From the cell containing the given text, extract its center point as [x, y] coordinate. 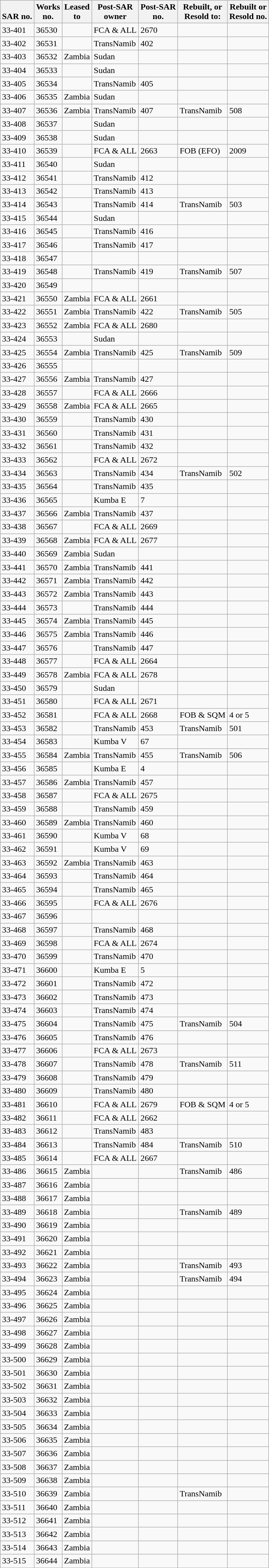
36626 [48, 1319]
33-480 [17, 1091]
Post-SARno. [158, 12]
33-407 [17, 110]
33-482 [17, 1118]
36537 [48, 124]
36607 [48, 1064]
33-446 [17, 634]
33-424 [17, 339]
33-494 [17, 1279]
36565 [48, 500]
2664 [158, 661]
465 [158, 889]
2676 [158, 903]
486 [248, 1171]
33-432 [17, 446]
2672 [158, 460]
479 [158, 1078]
36629 [48, 1359]
36599 [48, 957]
Post-SARowner [115, 12]
33-415 [17, 218]
2670 [158, 30]
36563 [48, 473]
2667 [158, 1158]
36554 [48, 352]
36573 [48, 607]
33-463 [17, 863]
509 [248, 352]
36597 [48, 930]
FOB (EFO) [203, 151]
36595 [48, 903]
36596 [48, 916]
493 [248, 1266]
33-485 [17, 1158]
36588 [48, 809]
33-507 [17, 1453]
33-428 [17, 393]
36641 [48, 1521]
2669 [158, 527]
402 [158, 43]
36551 [48, 312]
33-420 [17, 285]
442 [158, 580]
33-425 [17, 352]
33-505 [17, 1427]
36535 [48, 97]
33-414 [17, 205]
33-487 [17, 1185]
33-437 [17, 513]
445 [158, 621]
33-515 [17, 1561]
33-460 [17, 822]
457 [158, 782]
33-510 [17, 1494]
33-489 [17, 1212]
459 [158, 809]
33-490 [17, 1225]
36615 [48, 1171]
417 [158, 245]
2673 [158, 1051]
33-442 [17, 580]
69 [158, 849]
33-401 [17, 30]
33-503 [17, 1400]
33-439 [17, 540]
33-445 [17, 621]
36644 [48, 1561]
36574 [48, 621]
473 [158, 997]
33-478 [17, 1064]
505 [248, 312]
33-427 [17, 379]
502 [248, 473]
36608 [48, 1078]
33-411 [17, 164]
2009 [248, 151]
36543 [48, 205]
36633 [48, 1413]
432 [158, 446]
33-429 [17, 406]
36610 [48, 1104]
33-458 [17, 795]
506 [248, 755]
511 [248, 1064]
475 [158, 1024]
68 [158, 836]
478 [158, 1064]
33-477 [17, 1051]
33-438 [17, 527]
33-402 [17, 43]
33-456 [17, 768]
36568 [48, 540]
36575 [48, 634]
33-454 [17, 742]
36602 [48, 997]
36624 [48, 1292]
472 [158, 983]
33-443 [17, 594]
5 [158, 970]
33-492 [17, 1252]
36600 [48, 970]
36561 [48, 446]
Rebuilt, orResold to: [203, 12]
33-508 [17, 1467]
33-500 [17, 1359]
33-457 [17, 782]
36548 [48, 272]
33-476 [17, 1037]
2671 [158, 701]
33-496 [17, 1306]
36631 [48, 1386]
508 [248, 110]
480 [158, 1091]
33-404 [17, 70]
33-459 [17, 809]
36606 [48, 1051]
36559 [48, 420]
33-466 [17, 903]
36636 [48, 1453]
33-495 [17, 1292]
36594 [48, 889]
36642 [48, 1534]
7 [158, 500]
431 [158, 433]
36616 [48, 1185]
Worksno. [48, 12]
36556 [48, 379]
36627 [48, 1333]
36550 [48, 298]
36584 [48, 755]
33-426 [17, 366]
33-417 [17, 245]
33-468 [17, 930]
36580 [48, 701]
36545 [48, 231]
441 [158, 567]
33-441 [17, 567]
36605 [48, 1037]
437 [158, 513]
33-497 [17, 1319]
36637 [48, 1467]
36583 [48, 742]
33-406 [17, 97]
407 [158, 110]
419 [158, 272]
468 [158, 930]
33-450 [17, 688]
36623 [48, 1279]
444 [158, 607]
470 [158, 957]
33-409 [17, 137]
36558 [48, 406]
33-431 [17, 433]
36635 [48, 1440]
36591 [48, 849]
36618 [48, 1212]
33-493 [17, 1266]
33-488 [17, 1198]
33-419 [17, 272]
36581 [48, 715]
2677 [158, 540]
33-464 [17, 876]
2679 [158, 1104]
36578 [48, 675]
33-412 [17, 177]
36603 [48, 1010]
33-416 [17, 231]
33-502 [17, 1386]
36585 [48, 768]
33-465 [17, 889]
33-418 [17, 258]
453 [158, 728]
36540 [48, 164]
33-512 [17, 1521]
33-449 [17, 675]
33-491 [17, 1238]
2668 [158, 715]
476 [158, 1037]
36611 [48, 1118]
36539 [48, 151]
2678 [158, 675]
33-448 [17, 661]
2674 [158, 943]
474 [158, 1010]
494 [248, 1279]
33-403 [17, 57]
36590 [48, 836]
464 [158, 876]
36534 [48, 84]
33-498 [17, 1333]
414 [158, 205]
33-434 [17, 473]
4 [158, 768]
483 [158, 1131]
36643 [48, 1548]
33-484 [17, 1145]
33-453 [17, 728]
36555 [48, 366]
36614 [48, 1158]
36592 [48, 863]
33-436 [17, 500]
33-473 [17, 997]
36566 [48, 513]
36571 [48, 580]
36532 [48, 57]
36546 [48, 245]
33-475 [17, 1024]
36553 [48, 339]
2666 [158, 393]
33-421 [17, 298]
33-513 [17, 1534]
36587 [48, 795]
2663 [158, 151]
504 [248, 1024]
435 [158, 487]
36530 [48, 30]
443 [158, 594]
36634 [48, 1427]
33-405 [17, 84]
33-413 [17, 191]
36622 [48, 1266]
36586 [48, 782]
33-501 [17, 1373]
33-408 [17, 124]
36632 [48, 1400]
SAR no. [17, 12]
36612 [48, 1131]
507 [248, 272]
33-423 [17, 325]
510 [248, 1145]
36630 [48, 1373]
503 [248, 205]
33-440 [17, 554]
Leasedto [77, 12]
33-506 [17, 1440]
36569 [48, 554]
412 [158, 177]
2661 [158, 298]
36609 [48, 1091]
36593 [48, 876]
36570 [48, 567]
446 [158, 634]
33-483 [17, 1131]
36552 [48, 325]
36542 [48, 191]
33-499 [17, 1346]
33-469 [17, 943]
33-467 [17, 916]
455 [158, 755]
425 [158, 352]
33-444 [17, 607]
36567 [48, 527]
2675 [158, 795]
36628 [48, 1346]
33-433 [17, 460]
501 [248, 728]
36617 [48, 1198]
36598 [48, 943]
2680 [158, 325]
36604 [48, 1024]
36582 [48, 728]
36547 [48, 258]
33-509 [17, 1480]
33-481 [17, 1104]
36538 [48, 137]
33-435 [17, 487]
484 [158, 1145]
413 [158, 191]
33-462 [17, 849]
36531 [48, 43]
427 [158, 379]
33-479 [17, 1078]
36533 [48, 70]
489 [248, 1212]
33-474 [17, 1010]
36638 [48, 1480]
422 [158, 312]
36577 [48, 661]
36613 [48, 1145]
447 [158, 648]
33-451 [17, 701]
33-430 [17, 420]
36536 [48, 110]
33-472 [17, 983]
33-470 [17, 957]
36564 [48, 487]
33-455 [17, 755]
36544 [48, 218]
36640 [48, 1507]
405 [158, 84]
36625 [48, 1306]
36560 [48, 433]
33-452 [17, 715]
67 [158, 742]
33-461 [17, 836]
430 [158, 420]
33-471 [17, 970]
460 [158, 822]
33-447 [17, 648]
36572 [48, 594]
36579 [48, 688]
36601 [48, 983]
36576 [48, 648]
36619 [48, 1225]
36541 [48, 177]
33-410 [17, 151]
36562 [48, 460]
33-422 [17, 312]
Rebuilt orResold no. [248, 12]
416 [158, 231]
36557 [48, 393]
2662 [158, 1118]
463 [158, 863]
36621 [48, 1252]
36589 [48, 822]
33-511 [17, 1507]
36549 [48, 285]
36639 [48, 1494]
2665 [158, 406]
434 [158, 473]
36620 [48, 1238]
33-486 [17, 1171]
33-504 [17, 1413]
33-514 [17, 1548]
